For the text-containing cell, return its midpoint in (x, y) coordinate format. 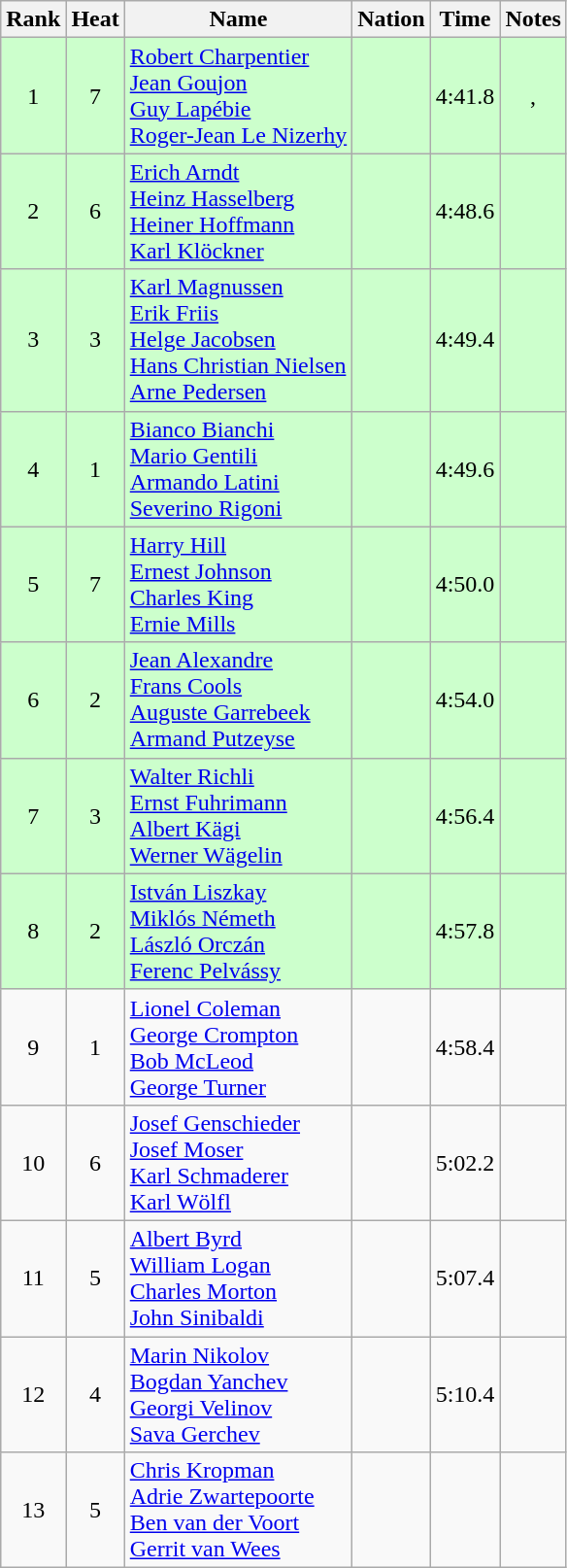
Erich ArndtHeinz HasselbergHeiner HoffmannKarl Klöckner (238, 212)
Lionel ColemanGeorge CromptonBob McLeodGeorge Turner (238, 1047)
5:10.4 (465, 1395)
9 (33, 1047)
4:58.4 (465, 1047)
Time (465, 19)
10 (33, 1162)
8 (33, 931)
5:02.2 (465, 1162)
13 (33, 1510)
12 (33, 1395)
Rank (33, 19)
Name (238, 19)
4:56.4 (465, 816)
Robert CharpentierJean GoujonGuy LapébieRoger-Jean Le Nizerhy (238, 95)
4:57.8 (465, 931)
István LiszkayMiklós NémethLászló OrczánFerenc Pelvássy (238, 931)
4:41.8 (465, 95)
Harry HillErnest JohnsonCharles KingErnie Mills (238, 585)
Karl MagnussenErik FriisHelge JacobsenHans Christian NielsenArne Pedersen (238, 340)
4:50.0 (465, 585)
4:49.6 (465, 468)
4:54.0 (465, 699)
Albert ByrdWilliam LoganCharles MortonJohn Sinibaldi (238, 1278)
Jean AlexandreFrans CoolsAuguste GarrebeekArmand Putzeyse (238, 699)
Chris KropmanAdrie ZwartepoorteBen van der VoortGerrit van Wees (238, 1510)
Marin NikolovBogdan YanchevGeorgi VelinovSava Gerchev (238, 1395)
11 (33, 1278)
4:48.6 (465, 212)
Nation (391, 19)
4:49.4 (465, 340)
Walter RichliErnst FuhrimannAlbert KägiWerner Wägelin (238, 816)
Notes (533, 19)
Josef GenschiederJosef MoserKarl SchmadererKarl Wölfl (238, 1162)
Bianco BianchiMario GentiliArmando LatiniSeverino Rigoni (238, 468)
Heat (95, 19)
5:07.4 (465, 1278)
, (533, 95)
